Pinpoint the cell where the given text exists, returning its (x, y) midpoint coordinate. 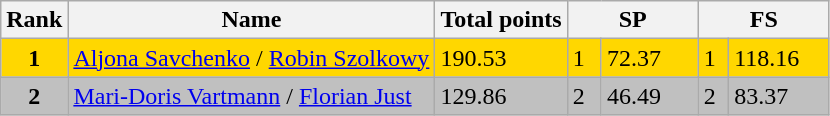
190.53 (501, 58)
129.86 (501, 96)
Aljona Savchenko / Robin Szolkowy (252, 58)
46.49 (650, 96)
SP (632, 20)
Rank (34, 20)
Mari-Doris Vartmann / Florian Just (252, 96)
83.37 (780, 96)
Total points (501, 20)
Name (252, 20)
72.37 (650, 58)
FS (764, 20)
118.16 (780, 58)
